Locate the cell with the specified text and output its (X, Y) center coordinate. 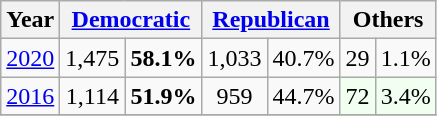
44.7% (304, 96)
1,114 (92, 96)
29 (358, 58)
51.9% (164, 96)
Republican (271, 20)
3.4% (406, 96)
1,033 (234, 58)
Others (388, 20)
959 (234, 96)
40.7% (304, 58)
1,475 (92, 58)
72 (358, 96)
2016 (30, 96)
Democratic (131, 20)
2020 (30, 58)
58.1% (164, 58)
1.1% (406, 58)
Year (30, 20)
